Search for the cell housing the specified text and yield its (x, y) center coordinate. 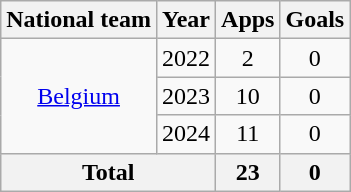
10 (248, 96)
2023 (186, 96)
11 (248, 134)
Belgium (79, 96)
National team (79, 20)
23 (248, 172)
Goals (315, 20)
Year (186, 20)
2022 (186, 58)
Apps (248, 20)
Total (108, 172)
2024 (186, 134)
2 (248, 58)
